For the text-containing cell, return its midpoint in [x, y] coordinate format. 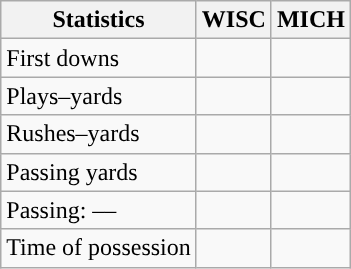
Rushes–yards [99, 134]
MICH [310, 20]
Plays–yards [99, 96]
First downs [99, 58]
Time of possession [99, 248]
Passing: –– [99, 210]
Passing yards [99, 172]
Statistics [99, 20]
WISC [234, 20]
